Return [x, y] of the center of cell containing provided text 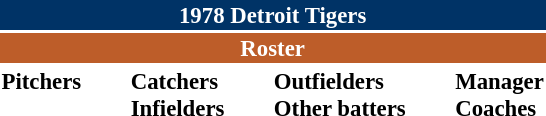
1978 Detroit Tigers [272, 15]
Roster [272, 48]
